Search for the cell housing the specified text and yield its (x, y) center coordinate. 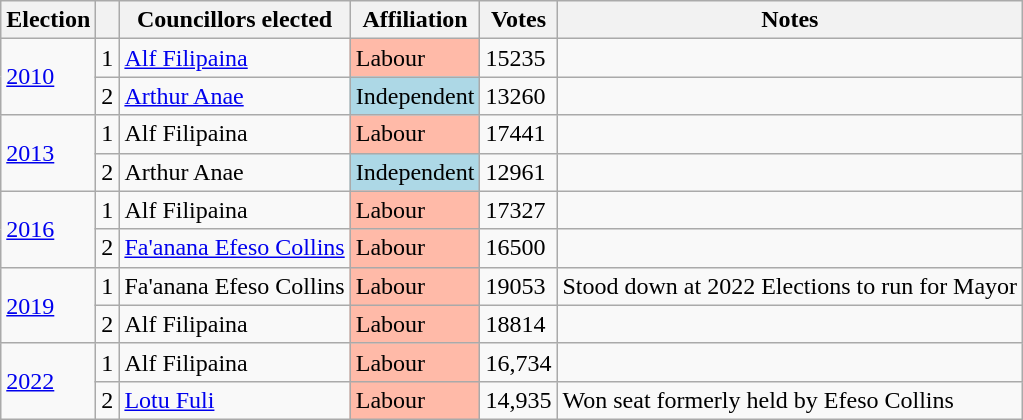
16500 (518, 248)
18814 (518, 324)
17327 (518, 210)
Votes (518, 20)
Councillors elected (234, 20)
2016 (48, 229)
16,734 (518, 362)
13260 (518, 96)
Affiliation (415, 20)
15235 (518, 58)
Won seat formerly held by Efeso Collins (790, 400)
Lotu Fuli (234, 400)
Notes (790, 20)
Election (48, 20)
19053 (518, 286)
2010 (48, 77)
12961 (518, 172)
Stood down at 2022 Elections to run for Mayor (790, 286)
17441 (518, 134)
2022 (48, 381)
2013 (48, 153)
2019 (48, 305)
14,935 (518, 400)
